Return [X, Y] of the center of cell containing provided text 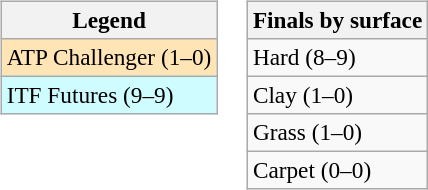
Grass (1–0) [337, 133]
ATP Challenger (1–0) [108, 57]
ITF Futures (9–9) [108, 95]
Finals by surface [337, 20]
Carpet (0–0) [337, 171]
Legend [108, 20]
Hard (8–9) [337, 57]
Clay (1–0) [337, 95]
